Extract the [x, y] coordinate from the center of the cell holding the provided text.  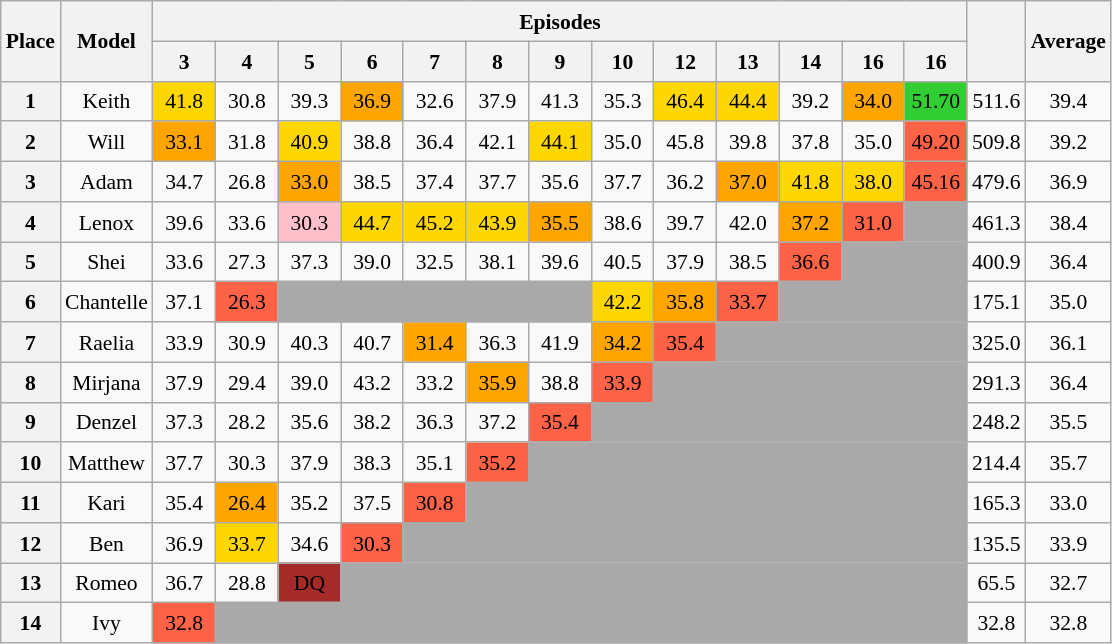
Model [106, 41]
28.8 [248, 583]
479.6 [996, 182]
65.5 [996, 583]
46.4 [686, 101]
Romeo [106, 583]
38.6 [622, 222]
38.3 [372, 463]
45.16 [936, 182]
36.2 [686, 182]
Average [1068, 41]
Will [106, 142]
42.2 [622, 302]
42.1 [498, 142]
43.9 [498, 222]
26.8 [248, 182]
29.4 [248, 382]
214.4 [996, 463]
Adam [106, 182]
33.2 [434, 382]
Shei [106, 262]
41.9 [560, 342]
42.0 [748, 222]
DQ [310, 583]
33.1 [184, 142]
39.7 [686, 222]
31.4 [434, 342]
Place [30, 41]
45.8 [686, 142]
461.3 [996, 222]
11 [30, 503]
34.2 [622, 342]
35.8 [686, 302]
2 [30, 142]
291.3 [996, 382]
40.5 [622, 262]
Ben [106, 543]
38.2 [372, 422]
35.7 [1068, 463]
39.3 [310, 101]
135.5 [996, 543]
45.2 [434, 222]
40.7 [372, 342]
39.4 [1068, 101]
1 [30, 101]
37.8 [810, 142]
37.0 [748, 182]
36.7 [184, 583]
26.3 [248, 302]
Lenox [106, 222]
Matthew [106, 463]
28.2 [248, 422]
44.4 [748, 101]
34.6 [310, 543]
37.1 [184, 302]
32.6 [434, 101]
34.0 [874, 101]
32.5 [434, 262]
27.3 [248, 262]
44.7 [372, 222]
37.5 [372, 503]
44.1 [560, 142]
38.0 [874, 182]
Episodes [560, 21]
36.1 [1068, 342]
32.7 [1068, 583]
38.4 [1068, 222]
37.4 [434, 182]
49.20 [936, 142]
26.4 [248, 503]
40.3 [310, 342]
248.2 [996, 422]
325.0 [996, 342]
30.9 [248, 342]
175.1 [996, 302]
Denzel [106, 422]
41.3 [560, 101]
35.9 [498, 382]
165.3 [996, 503]
31.0 [874, 222]
400.9 [996, 262]
Chantelle [106, 302]
43.2 [372, 382]
Raelia [106, 342]
Ivy [106, 623]
35.1 [434, 463]
51.70 [936, 101]
36.6 [810, 262]
Keith [106, 101]
34.7 [184, 182]
39.8 [748, 142]
38.1 [498, 262]
511.6 [996, 101]
40.9 [310, 142]
Mirjana [106, 382]
509.8 [996, 142]
Kari [106, 503]
35.3 [622, 101]
31.8 [248, 142]
